Scan for the cell matching the given text and deliver its (x, y) coordinate at center. 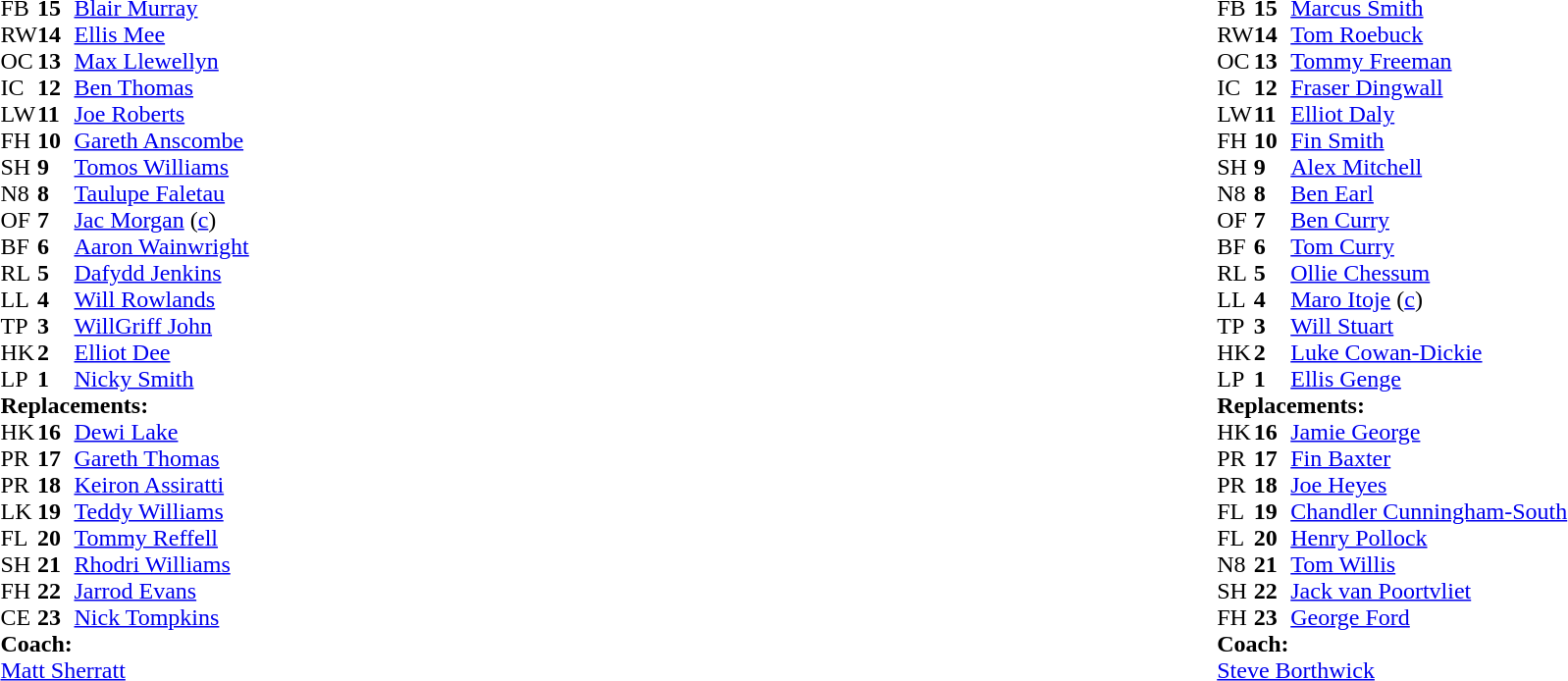
Ollie Chessum (1429, 273)
WillGriff John (162, 326)
Ben Curry (1429, 220)
Ellis Genge (1429, 379)
Chandler Cunningham-South (1429, 512)
Elliot Dee (162, 353)
Nick Tompkins (162, 618)
Tomos Williams (162, 167)
Will Rowlands (162, 300)
Joe Heyes (1429, 485)
Jac Morgan (c) (162, 220)
Fin Smith (1429, 141)
Gareth Thomas (162, 459)
Fin Baxter (1429, 459)
Dewi Lake (162, 432)
Ellis Mee (162, 35)
Tom Willis (1429, 565)
George Ford (1429, 618)
Fraser Dingwall (1429, 88)
Joe Roberts (162, 114)
Tom Curry (1429, 247)
Maro Itoje (c) (1429, 300)
Tom Roebuck (1429, 35)
Aaron Wainwright (162, 247)
Gareth Anscombe (162, 141)
Jamie George (1429, 432)
Jack van Poortvliet (1429, 591)
Jarrod Evans (162, 591)
Elliot Daly (1429, 114)
Alex Mitchell (1429, 167)
Will Stuart (1429, 326)
Teddy Williams (162, 512)
Henry Pollock (1429, 538)
Ben Earl (1429, 194)
LK (19, 512)
Ben Thomas (162, 88)
Luke Cowan-Dickie (1429, 353)
Nicky Smith (162, 379)
Tommy Freeman (1429, 61)
Rhodri Williams (162, 565)
CE (19, 618)
Taulupe Faletau (162, 194)
Max Llewellyn (162, 61)
Dafydd Jenkins (162, 273)
Keiron Assiratti (162, 485)
Tommy Reffell (162, 538)
